Locate the cell with the specified text and output its [X, Y] center coordinate. 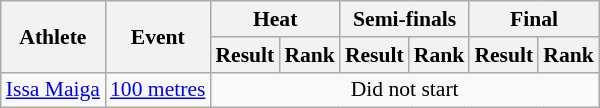
Event [158, 36]
Semi-finals [404, 19]
Athlete [53, 36]
100 metres [158, 90]
Heat [274, 19]
Did not start [404, 90]
Issa Maiga [53, 90]
Final [534, 19]
